Search for the cell housing the specified text and yield its (x, y) center coordinate. 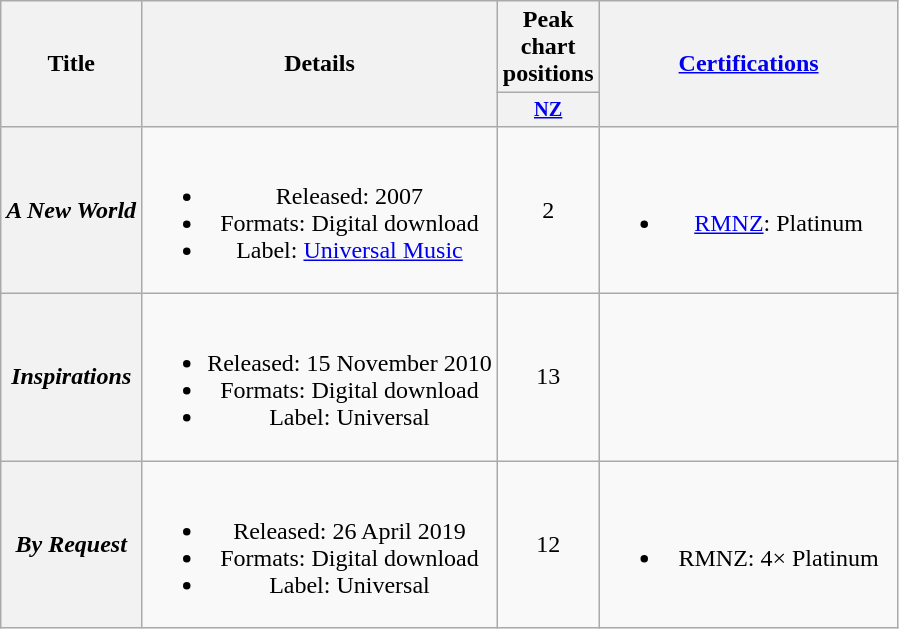
Certifications (748, 64)
Released: 2007Formats: Digital downloadLabel: Universal Music (320, 210)
2 (548, 210)
NZ (548, 110)
RMNZ: Platinum (748, 210)
Title (72, 64)
Inspirations (72, 378)
Released: 15 November 2010Formats: Digital downloadLabel: Universal (320, 378)
RMNZ: 4× Platinum (748, 544)
12 (548, 544)
By Request (72, 544)
Peak chart positions (548, 47)
13 (548, 378)
Details (320, 64)
Released: 26 April 2019Formats: Digital downloadLabel: Universal (320, 544)
A New World (72, 210)
